Return the (x, y) coordinate for the center point of the cell that contains the specified text.  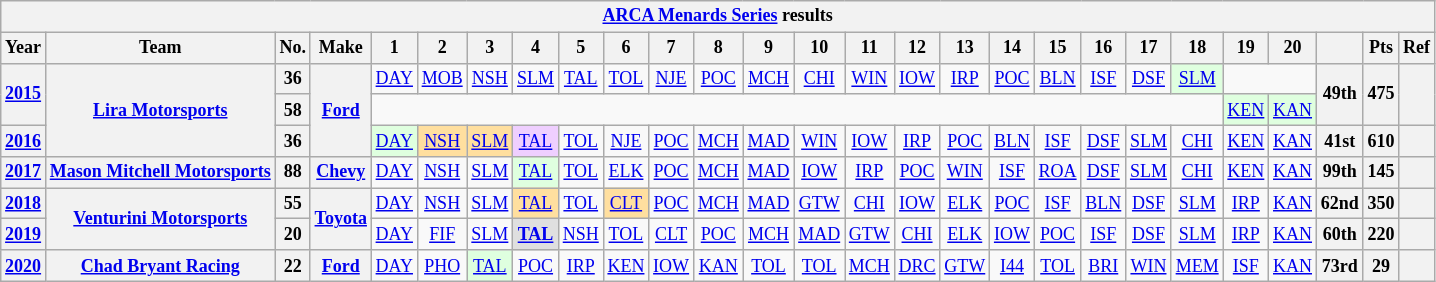
2 (442, 48)
475 (1381, 94)
6 (626, 48)
2020 (24, 266)
Chad Bryant Racing (160, 266)
Pts (1381, 48)
5 (580, 48)
2017 (24, 172)
Ref (1417, 48)
55 (292, 204)
4 (536, 48)
FIF (442, 234)
Mason Mitchell Motorsports (160, 172)
MOB (442, 78)
No. (292, 48)
Make (340, 48)
2015 (24, 94)
88 (292, 172)
610 (1381, 140)
2016 (24, 140)
17 (1149, 48)
MEM (1197, 266)
350 (1381, 204)
99th (1340, 172)
ROA (1058, 172)
15 (1058, 48)
145 (1381, 172)
12 (917, 48)
I44 (1012, 266)
DRC (917, 266)
3 (490, 48)
2019 (24, 234)
Toyota (340, 219)
62nd (1340, 204)
16 (1104, 48)
13 (965, 48)
220 (1381, 234)
22 (292, 266)
58 (292, 110)
Venturini Motorsports (160, 219)
10 (820, 48)
Team (160, 48)
Lira Motorsports (160, 110)
11 (870, 48)
49th (1340, 94)
73rd (1340, 266)
7 (672, 48)
19 (1246, 48)
14 (1012, 48)
9 (768, 48)
29 (1381, 266)
Year (24, 48)
Chevy (340, 172)
1 (394, 48)
18 (1197, 48)
2018 (24, 204)
ARCA Menards Series results (718, 16)
8 (718, 48)
60th (1340, 234)
PHO (442, 266)
BRI (1104, 266)
41st (1340, 140)
